Extract the (x, y) coordinate from the center of the cell holding the provided text.  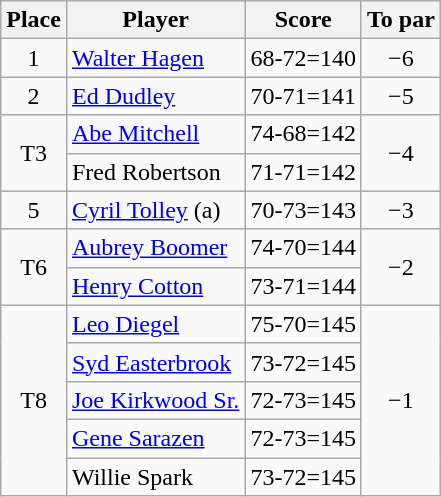
2 (34, 96)
71-71=142 (304, 172)
To par (400, 20)
−4 (400, 153)
74-68=142 (304, 134)
Place (34, 20)
Syd Easterbrook (155, 362)
5 (34, 210)
Abe Mitchell (155, 134)
70-73=143 (304, 210)
−2 (400, 267)
−5 (400, 96)
Joe Kirkwood Sr. (155, 400)
−1 (400, 400)
Score (304, 20)
Cyril Tolley (a) (155, 210)
75-70=145 (304, 324)
74-70=144 (304, 248)
Ed Dudley (155, 96)
Willie Spark (155, 477)
T3 (34, 153)
Fred Robertson (155, 172)
68-72=140 (304, 58)
1 (34, 58)
T6 (34, 267)
T8 (34, 400)
Gene Sarazen (155, 438)
Walter Hagen (155, 58)
70-71=141 (304, 96)
−6 (400, 58)
Aubrey Boomer (155, 248)
73-71=144 (304, 286)
Player (155, 20)
Leo Diegel (155, 324)
Henry Cotton (155, 286)
−3 (400, 210)
